Provide the [X, Y] coordinate of the cell's center where the given text is located.  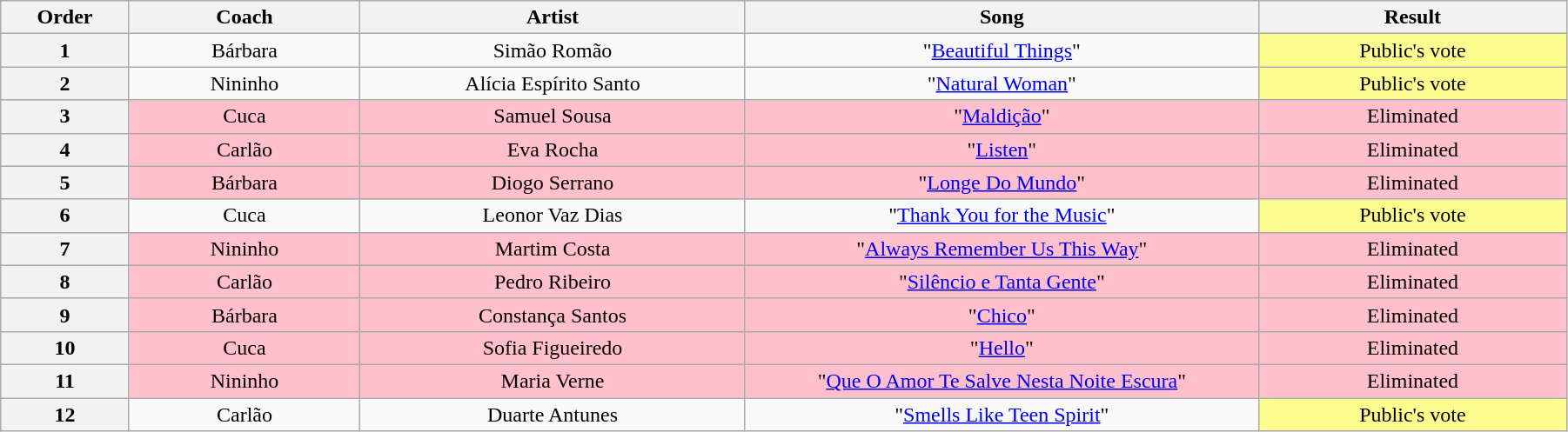
5 [64, 183]
Sofia Figueiredo [553, 348]
4 [64, 150]
Martim Costa [553, 249]
10 [64, 348]
Duarte Antunes [553, 415]
6 [64, 216]
Artist [553, 17]
2 [64, 83]
Song [1002, 17]
"Beautiful Things" [1002, 50]
8 [64, 282]
Leonor Vaz Dias [553, 216]
12 [64, 415]
"Thank You for the Music" [1002, 216]
3 [64, 116]
Samuel Sousa [553, 116]
7 [64, 249]
9 [64, 315]
"Que O Amor Te Salve Nesta Noite Escura" [1002, 381]
"Natural Woman" [1002, 83]
Maria Verne [553, 381]
"Silêncio e Tanta Gente" [1002, 282]
"Chico" [1002, 315]
Diogo Serrano [553, 183]
1 [64, 50]
"Listen" [1002, 150]
Alícia Espírito Santo [553, 83]
"Hello" [1002, 348]
Result [1412, 17]
"Always Remember Us This Way" [1002, 249]
Constança Santos [553, 315]
Coach [245, 17]
Order [64, 17]
Simão Romão [553, 50]
Pedro Ribeiro [553, 282]
"Longe Do Mundo" [1002, 183]
Eva Rocha [553, 150]
11 [64, 381]
"Smells Like Teen Spirit" [1002, 415]
"Maldição" [1002, 116]
